Find where the given text appears and provide that cell's center as (X, Y) coordinate. 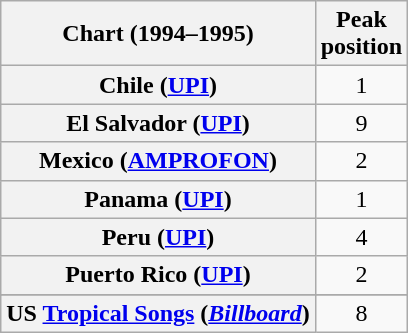
4 (361, 237)
Puerto Rico (UPI) (158, 275)
Chile (UPI) (158, 85)
Mexico (AMPROFON) (158, 161)
9 (361, 123)
8 (361, 313)
El Salvador (UPI) (158, 123)
US Tropical Songs (Billboard) (158, 313)
Peakposition (361, 34)
Panama (UPI) (158, 199)
Peru (UPI) (158, 237)
Chart (1994–1995) (158, 34)
